Output the (x, y) coordinate of the center of the cell containing the given text.  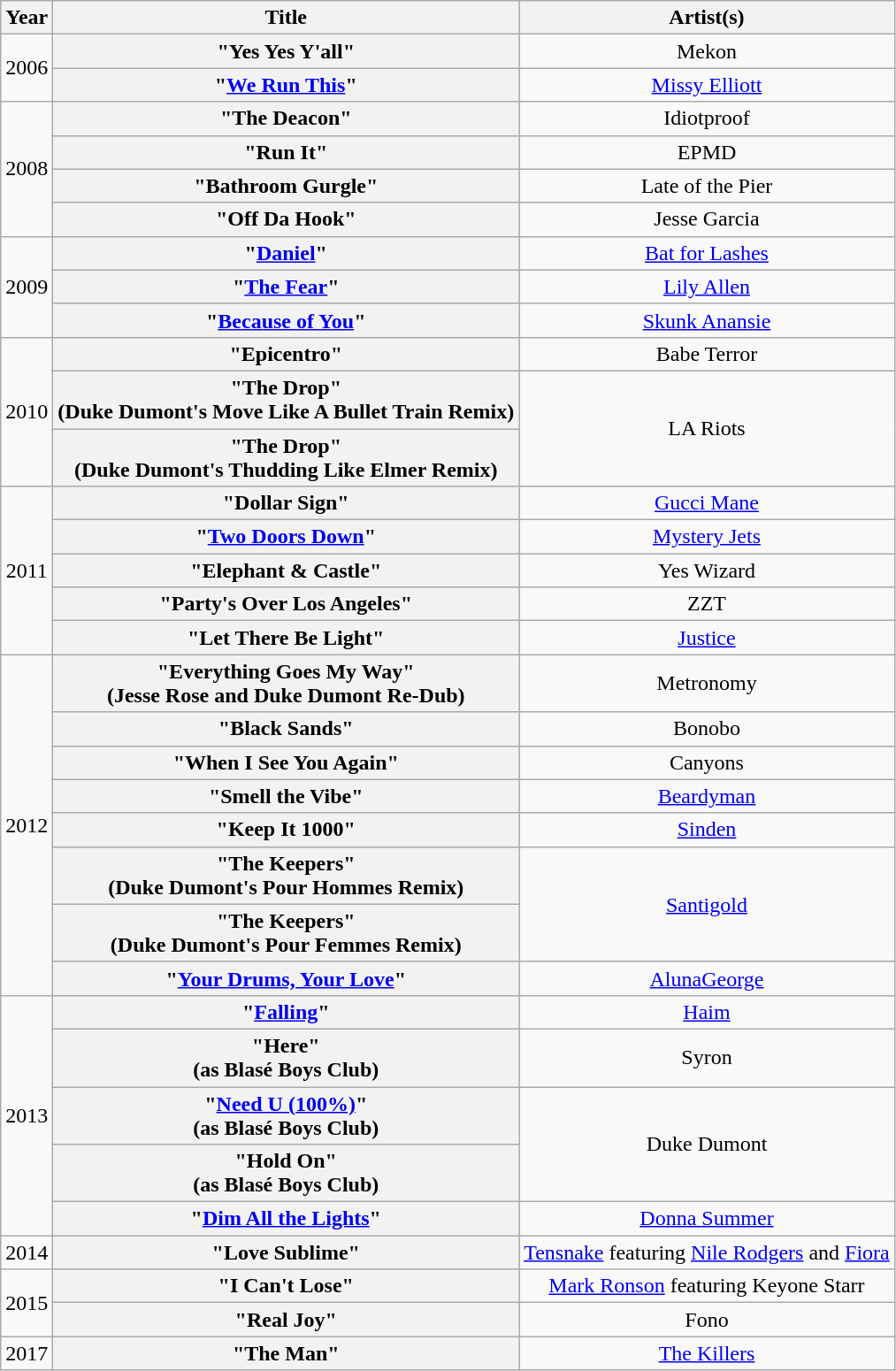
"Yes Yes Y'all" (287, 51)
"Off Da Hook" (287, 219)
Mark Ronson featuring Keyone Starr (708, 1286)
Santigold (708, 904)
Donna Summer (708, 1219)
Canyons (708, 762)
"I Can't Lose" (287, 1286)
"Let There Be Light" (287, 638)
LA Riots (708, 428)
"Dollar Sign" (287, 503)
2010 (27, 411)
"We Run This" (287, 85)
"The Drop"(Duke Dumont's Move Like A Bullet Train Remix) (287, 400)
"Need U (100%)"(as Blasé Boys Club) (287, 1114)
"When I See You Again" (287, 762)
"Dim All the Lights" (287, 1219)
"Keep It 1000" (287, 830)
"Smell the Vibe" (287, 796)
2009 (27, 287)
"Run It" (287, 152)
Duke Dumont (708, 1144)
"The Keepers"(Duke Dumont's Pour Femmes Remix) (287, 932)
Metronomy (708, 683)
"Your Drums, Your Love" (287, 978)
2013 (27, 1114)
2008 (27, 169)
Mystery Jets (708, 537)
Bonobo (708, 729)
"The Keepers"(Duke Dumont's Pour Hommes Remix) (287, 876)
Sinden (708, 830)
Title (287, 18)
"The Deacon" (287, 119)
AlunaGeorge (708, 978)
Artist(s) (708, 18)
"Bathroom Gurgle" (287, 186)
"Daniel" (287, 253)
Jesse Garcia (708, 219)
Bat for Lashes (708, 253)
Late of the Pier (708, 186)
ZZT (708, 604)
2015 (27, 1303)
"Love Sublime" (287, 1252)
"Here"(as Blasé Boys Club) (287, 1058)
"Hold On"(as Blasé Boys Club) (287, 1173)
Beardyman (708, 796)
2006 (27, 68)
Mekon (708, 51)
EPMD (708, 152)
Haim (708, 1012)
"Epicentro" (287, 354)
"The Drop"(Duke Dumont's Thudding Like Elmer Remix) (287, 456)
"The Man" (287, 1353)
Justice (708, 638)
2011 (27, 571)
Lily Allen (708, 287)
2012 (27, 825)
Missy Elliott (708, 85)
2017 (27, 1353)
Fono (708, 1320)
Tensnake featuring Nile Rodgers and Fiora (708, 1252)
Year (27, 18)
Skunk Anansie (708, 320)
Syron (708, 1058)
The Killers (708, 1353)
"Falling" (287, 1012)
"The Fear" (287, 287)
"Party's Over Los Angeles" (287, 604)
"Black Sands" (287, 729)
Yes Wizard (708, 571)
2014 (27, 1252)
"Everything Goes My Way"(Jesse Rose and Duke Dumont Re-Dub) (287, 683)
"Elephant & Castle" (287, 571)
"Because of You" (287, 320)
"Two Doors Down" (287, 537)
Babe Terror (708, 354)
Idiotproof (708, 119)
Gucci Mane (708, 503)
"Real Joy" (287, 1320)
